Locate the cell with the specified text and output its (x, y) center coordinate. 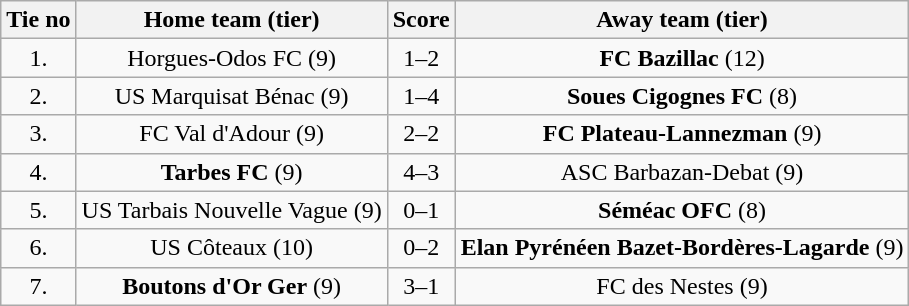
ASC Barbazan-Debat (9) (682, 172)
3–1 (421, 286)
6. (38, 248)
FC Plateau-Lannezman (9) (682, 134)
US Marquisat Bénac (9) (232, 96)
FC Bazillac (12) (682, 58)
Séméac OFC (8) (682, 210)
5. (38, 210)
Tarbes FC (9) (232, 172)
FC Val d'Adour (9) (232, 134)
Horgues-Odos FC (9) (232, 58)
4–3 (421, 172)
3. (38, 134)
Tie no (38, 20)
Boutons d'Or Ger (9) (232, 286)
1–2 (421, 58)
Soues Cigognes FC (8) (682, 96)
Away team (tier) (682, 20)
7. (38, 286)
1–4 (421, 96)
4. (38, 172)
1. (38, 58)
2–2 (421, 134)
Home team (tier) (232, 20)
FC des Nestes (9) (682, 286)
US Tarbais Nouvelle Vague (9) (232, 210)
Elan Pyrénéen Bazet-Bordères-Lagarde (9) (682, 248)
0–2 (421, 248)
0–1 (421, 210)
US Côteaux (10) (232, 248)
2. (38, 96)
Score (421, 20)
